Identify which cell holds the provided text, then report its (X, Y) central coordinate. 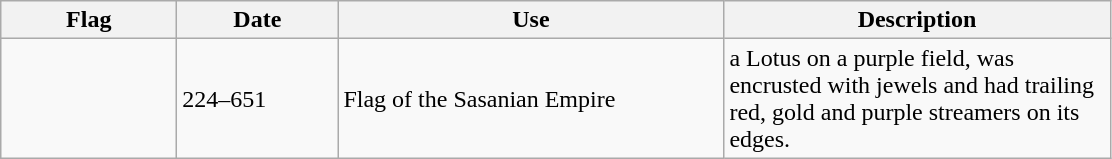
Flag (89, 20)
Flag of the Sasanian Empire (531, 98)
Description (917, 20)
Date (258, 20)
224–651 (258, 98)
a Lotus on a purple field, was encrusted with jewels and had trailing red, gold and purple streamers on its edges. (917, 98)
Use (531, 20)
